Extract the (x, y) coordinate from the center of the cell holding the provided text.  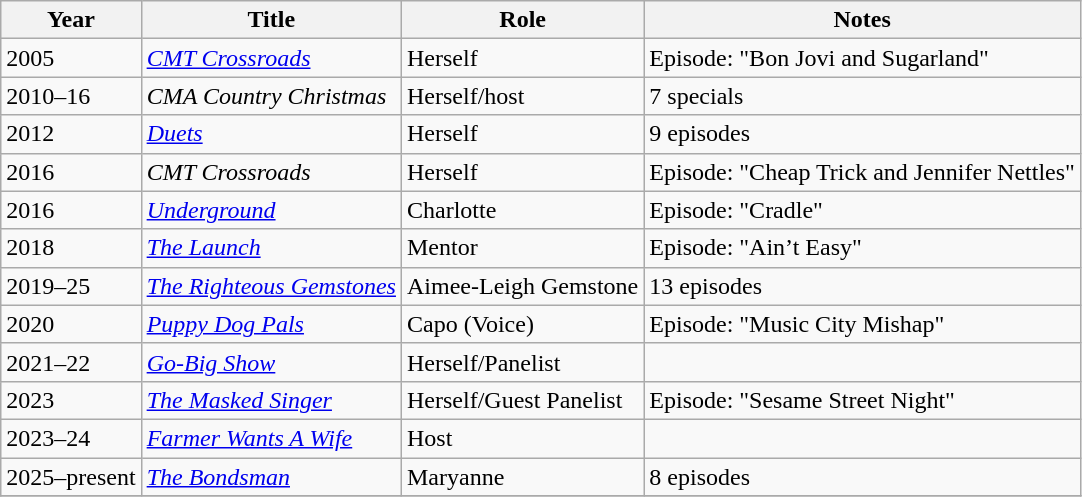
Go-Big Show (271, 362)
CMA Country Christmas (271, 96)
Underground (271, 210)
2005 (71, 58)
Host (522, 438)
2021–22 (71, 362)
2025–present (71, 477)
The Bondsman (271, 477)
Aimee-Leigh Gemstone (522, 286)
Herself/host (522, 96)
Puppy Dog Pals (271, 324)
Capo (Voice) (522, 324)
Episode: "Ain’t Easy" (862, 248)
Charlotte (522, 210)
Herself/Panelist (522, 362)
7 specials (862, 96)
Maryanne (522, 477)
Episode: "Sesame Street Night" (862, 400)
Episode: "Cheap Trick and Jennifer Nettles" (862, 172)
2018 (71, 248)
Herself/Guest Panelist (522, 400)
2019–25 (71, 286)
Mentor (522, 248)
2023–24 (71, 438)
Farmer Wants A Wife (271, 438)
Episode: "Bon Jovi and Sugarland" (862, 58)
2010–16 (71, 96)
2020 (71, 324)
9 episodes (862, 134)
The Righteous Gemstones (271, 286)
Duets (271, 134)
Year (71, 20)
8 episodes (862, 477)
2023 (71, 400)
The Launch (271, 248)
Notes (862, 20)
13 episodes (862, 286)
The Masked Singer (271, 400)
2012 (71, 134)
Episode: "Music City Mishap" (862, 324)
Title (271, 20)
Episode: "Cradle" (862, 210)
Role (522, 20)
